Pinpoint the cell where the given text exists, returning its [x, y] midpoint coordinate. 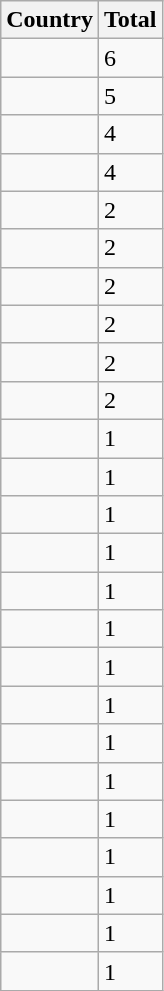
Total [130, 20]
5 [130, 96]
Country [50, 20]
6 [130, 58]
